Determine the [x, y] coordinate at the center of the cell enclosing the given text.  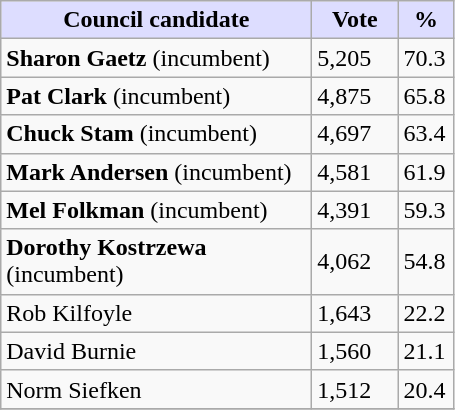
1,560 [355, 351]
Norm Siefken [156, 389]
5,205 [355, 58]
Dorothy Kostrzewa (incumbent) [156, 262]
59.3 [426, 210]
Sharon Gaetz (incumbent) [156, 58]
70.3 [426, 58]
54.8 [426, 262]
Chuck Stam (incumbent) [156, 134]
1,512 [355, 389]
Pat Clark (incumbent) [156, 96]
Mel Folkman (incumbent) [156, 210]
Vote [355, 20]
21.1 [426, 351]
4,062 [355, 262]
4,875 [355, 96]
4,697 [355, 134]
Mark Andersen (incumbent) [156, 172]
20.4 [426, 389]
David Burnie [156, 351]
Council candidate [156, 20]
4,581 [355, 172]
Rob Kilfoyle [156, 313]
22.2 [426, 313]
65.8 [426, 96]
63.4 [426, 134]
1,643 [355, 313]
4,391 [355, 210]
% [426, 20]
61.9 [426, 172]
